Pinpoint the cell where the given text exists, returning its (x, y) midpoint coordinate. 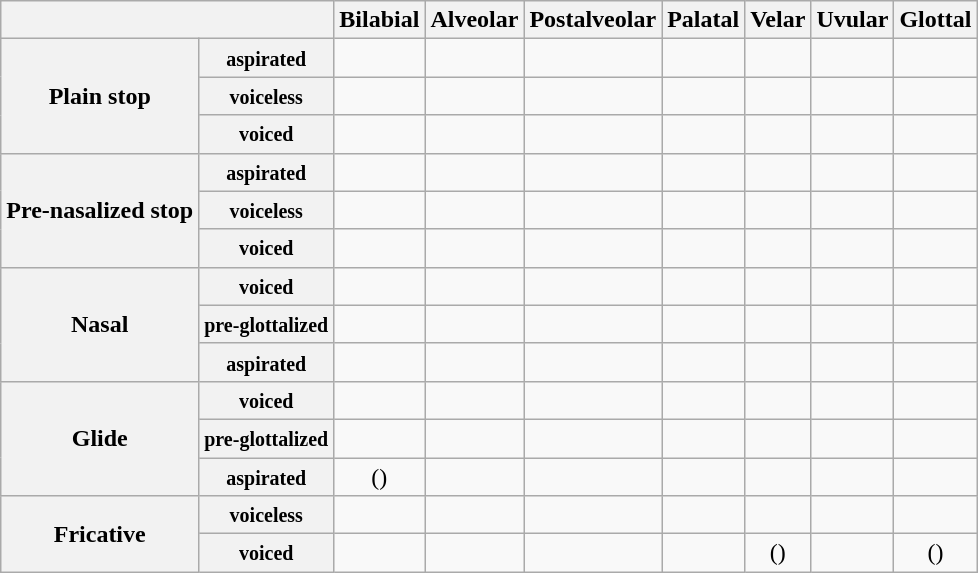
Plain stop (100, 96)
Nasal (100, 324)
Palatal (704, 20)
Postalveolar (593, 20)
Velar (778, 20)
Fricative (100, 534)
Bilabial (380, 20)
Pre-nasalized stop (100, 210)
Alveolar (474, 20)
Uvular (852, 20)
Glottal (936, 20)
Glide (100, 438)
